Find where the given text appears and provide that cell's center as (x, y) coordinate. 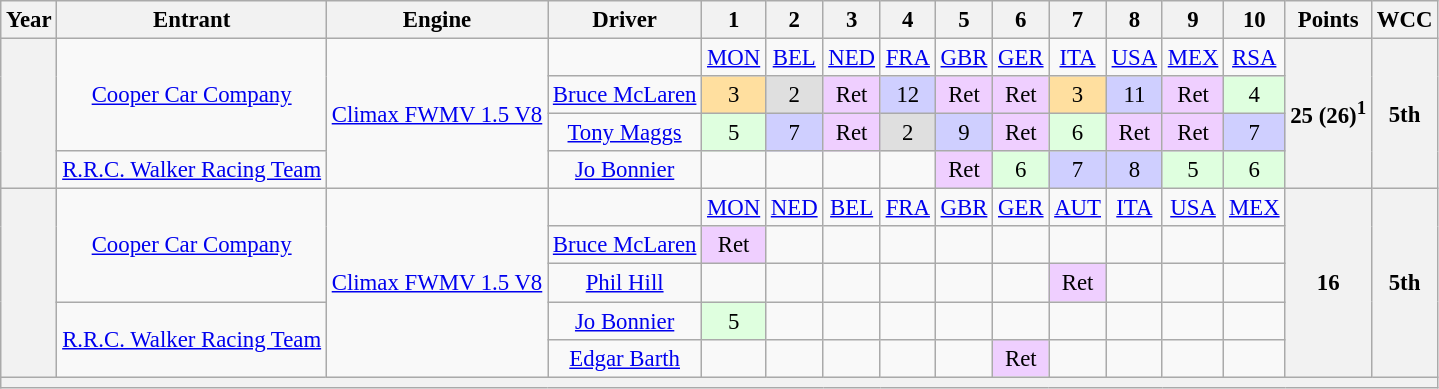
WCC (1404, 20)
Year (29, 20)
Phil Hill (625, 283)
Driver (625, 20)
Entrant (192, 20)
12 (908, 95)
1 (734, 20)
Points (1328, 20)
25 (26)1 (1328, 114)
RSA (1254, 58)
Edgar Barth (625, 358)
11 (1134, 95)
AUT (1078, 208)
10 (1254, 20)
Engine (436, 20)
Tony Maggs (625, 133)
16 (1328, 283)
